For the text-containing cell, return its midpoint in [X, Y] coordinate format. 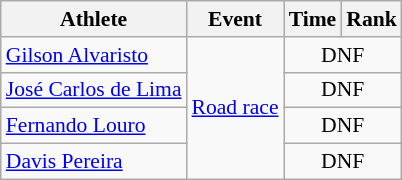
Athlete [94, 19]
José Carlos de Lima [94, 90]
Fernando Louro [94, 126]
Event [236, 19]
Rank [372, 19]
Time [313, 19]
Gilson Alvaristo [94, 55]
Davis Pereira [94, 162]
Road race [236, 108]
